Return the (X, Y) coordinate for the center point of the cell that contains the specified text.  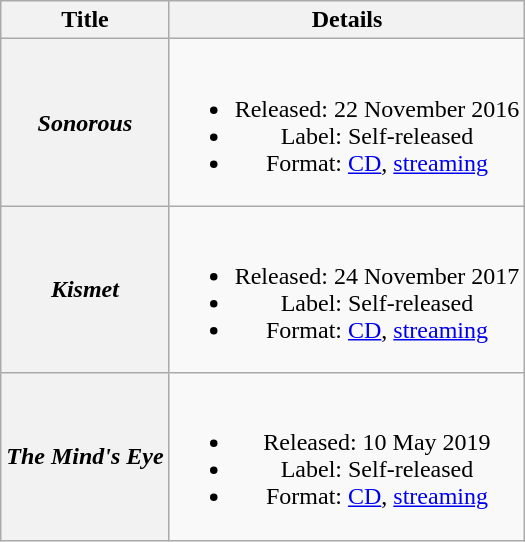
Sonorous (85, 122)
The Mind's Eye (85, 456)
Released: 22 November 2016Label: Self-releasedFormat: CD, streaming (347, 122)
Details (347, 20)
Kismet (85, 290)
Released: 10 May 2019Label: Self-releasedFormat: CD, streaming (347, 456)
Released: 24 November 2017Label: Self-releasedFormat: CD, streaming (347, 290)
Title (85, 20)
